Search for the cell housing the specified text and yield its (x, y) center coordinate. 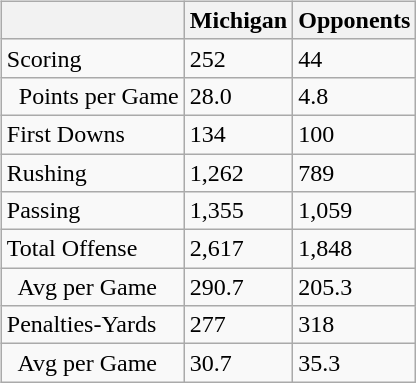
1,059 (354, 211)
1,262 (238, 173)
2,617 (238, 249)
205.3 (354, 287)
Points per Game (92, 96)
Scoring (92, 58)
100 (354, 134)
First Downs (92, 134)
44 (354, 58)
1,355 (238, 211)
277 (238, 325)
30.7 (238, 363)
252 (238, 58)
Passing (92, 211)
Rushing (92, 173)
Penalties-Yards (92, 325)
134 (238, 134)
Total Offense (92, 249)
1,848 (354, 249)
4.8 (354, 96)
318 (354, 325)
789 (354, 173)
35.3 (354, 363)
290.7 (238, 287)
28.0 (238, 96)
Opponents (354, 20)
Michigan (238, 20)
